Return the (X, Y) coordinate for the center point of the cell that contains the specified text.  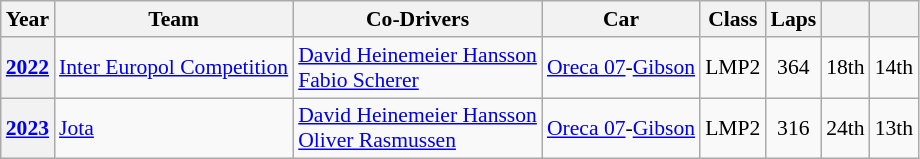
Laps (793, 19)
2023 (28, 128)
364 (793, 68)
13th (894, 128)
Car (621, 19)
Class (732, 19)
14th (894, 68)
18th (846, 68)
316 (793, 128)
David Heinemeier Hansson Fabio Scherer (418, 68)
Inter Europol Competition (174, 68)
24th (846, 128)
Co-Drivers (418, 19)
2022 (28, 68)
David Heinemeier Hansson Oliver Rasmussen (418, 128)
Year (28, 19)
Jota (174, 128)
Team (174, 19)
